Scan for the cell matching the given text and deliver its (x, y) coordinate at center. 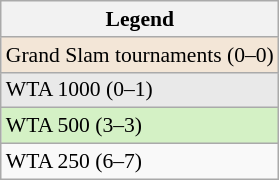
Grand Slam tournaments (0–0) (140, 55)
WTA 1000 (0–1) (140, 90)
Legend (140, 19)
WTA 500 (3–3) (140, 126)
WTA 250 (6–7) (140, 162)
